Find where the given text appears and provide that cell's center as [x, y] coordinate. 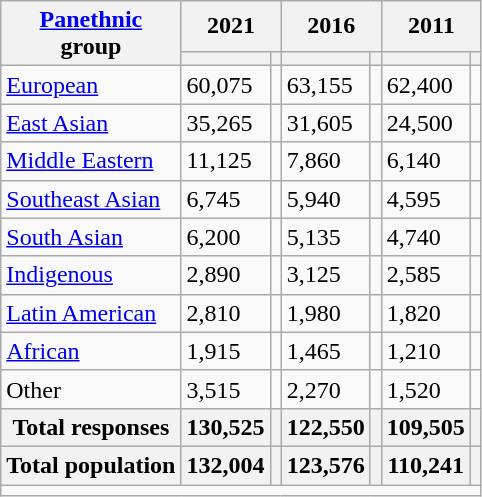
Panethnicgroup [91, 34]
East Asian [91, 123]
5,135 [326, 237]
130,525 [226, 427]
35,265 [226, 123]
60,075 [226, 85]
2,585 [426, 275]
63,155 [326, 85]
2016 [331, 26]
6,140 [426, 161]
2,270 [326, 389]
1,915 [226, 351]
1,210 [426, 351]
Other [91, 389]
Total population [91, 465]
1,980 [326, 313]
6,200 [226, 237]
132,004 [226, 465]
62,400 [426, 85]
110,241 [426, 465]
1,820 [426, 313]
3,515 [226, 389]
109,505 [426, 427]
7,860 [326, 161]
African [91, 351]
4,595 [426, 199]
2011 [431, 26]
South Asian [91, 237]
5,940 [326, 199]
Southeast Asian [91, 199]
European [91, 85]
Indigenous [91, 275]
Total responses [91, 427]
2,810 [226, 313]
2021 [231, 26]
6,745 [226, 199]
122,550 [326, 427]
Latin American [91, 313]
4,740 [426, 237]
1,520 [426, 389]
11,125 [226, 161]
3,125 [326, 275]
31,605 [326, 123]
123,576 [326, 465]
Middle Eastern [91, 161]
2,890 [226, 275]
24,500 [426, 123]
1,465 [326, 351]
